Output the (x, y) coordinate of the center of the cell containing the given text.  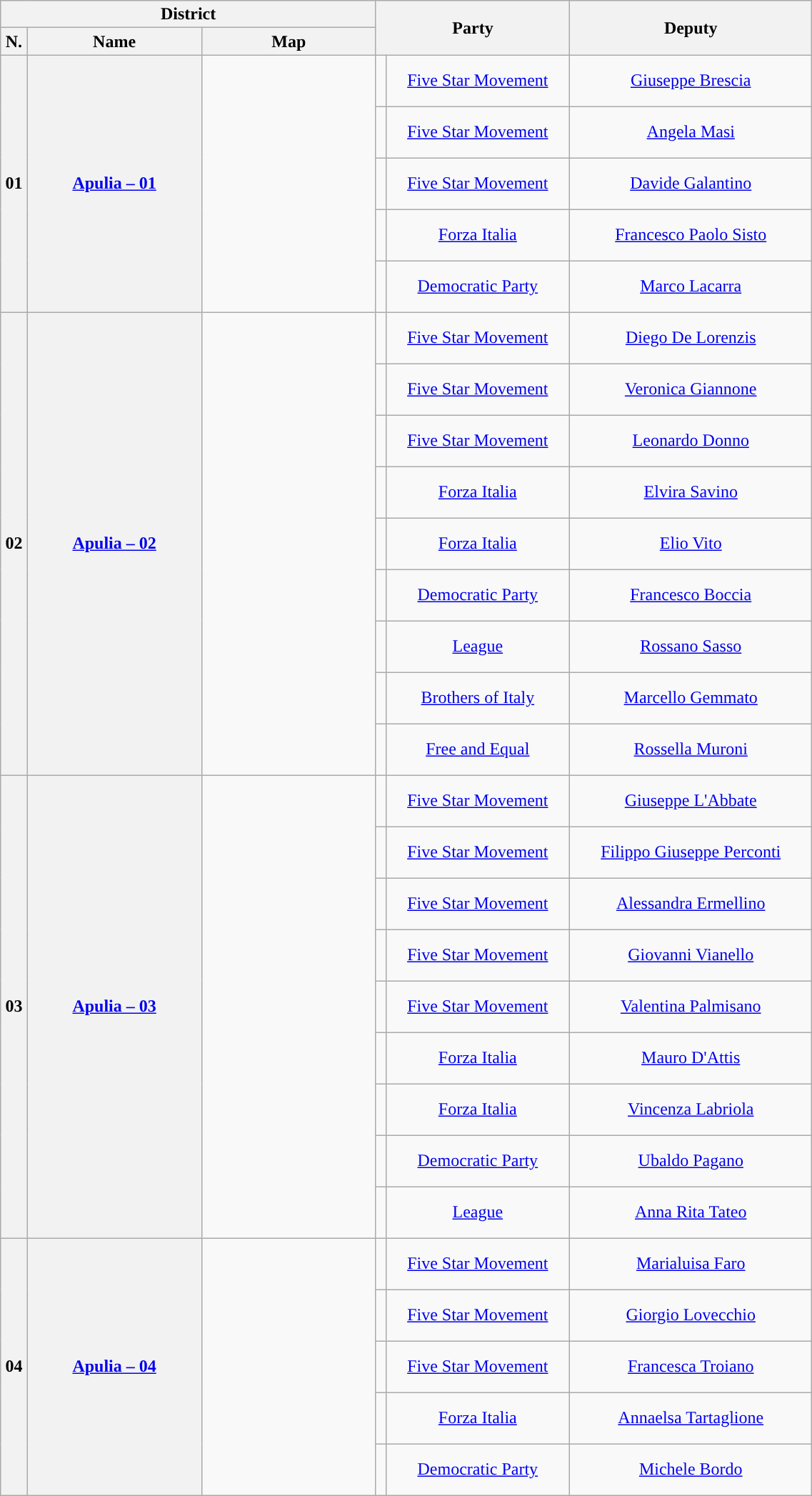
Marialuisa Faro (691, 1264)
Rossano Sasso (691, 647)
Rossella Muroni (691, 749)
01 (14, 184)
Ubaldo Pagano (691, 1161)
03 (14, 1007)
Apulia – 03 (114, 1007)
Davide Galantino (691, 184)
Valentina Palmisano (691, 1007)
Brothers of Italy (478, 698)
Francesco Paolo Sisto (691, 235)
Apulia – 04 (114, 1367)
Anna Rita Tateo (691, 1212)
District (189, 14)
Michele Bordo (691, 1470)
Alessandra Ermellino (691, 904)
Giuseppe Brescia (691, 81)
Giovanni Vianello (691, 955)
Leonardo Donno (691, 441)
Marco Lacarra (691, 286)
Party (473, 28)
Marcello Gemmato (691, 698)
Francesco Boccia (691, 595)
Elvira Savino (691, 492)
Vincenza Labriola (691, 1109)
Mauro D'Attis (691, 1058)
Giuseppe L'Abbate (691, 801)
Diego De Lorenzis (691, 338)
Angela Masi (691, 132)
Apulia – 02 (114, 544)
Filippo Giuseppe Perconti (691, 852)
N. (14, 41)
02 (14, 544)
Francesca Troiano (691, 1367)
Veronica Giannone (691, 389)
Map (289, 41)
Free and Equal (478, 749)
Name (114, 41)
Apulia – 01 (114, 184)
Annaelsa Tartaglione (691, 1418)
Elio Vito (691, 544)
Deputy (691, 28)
04 (14, 1367)
Giorgio Lovecchio (691, 1315)
